Scan for the cell matching the given text and deliver its (X, Y) coordinate at center. 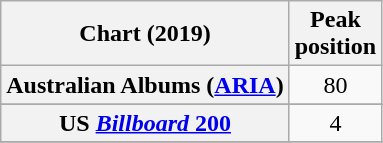
4 (335, 123)
80 (335, 85)
US Billboard 200 (145, 123)
Chart (2019) (145, 34)
Peakposition (335, 34)
Australian Albums (ARIA) (145, 85)
